From the cell containing the given text, extract its center point as (x, y) coordinate. 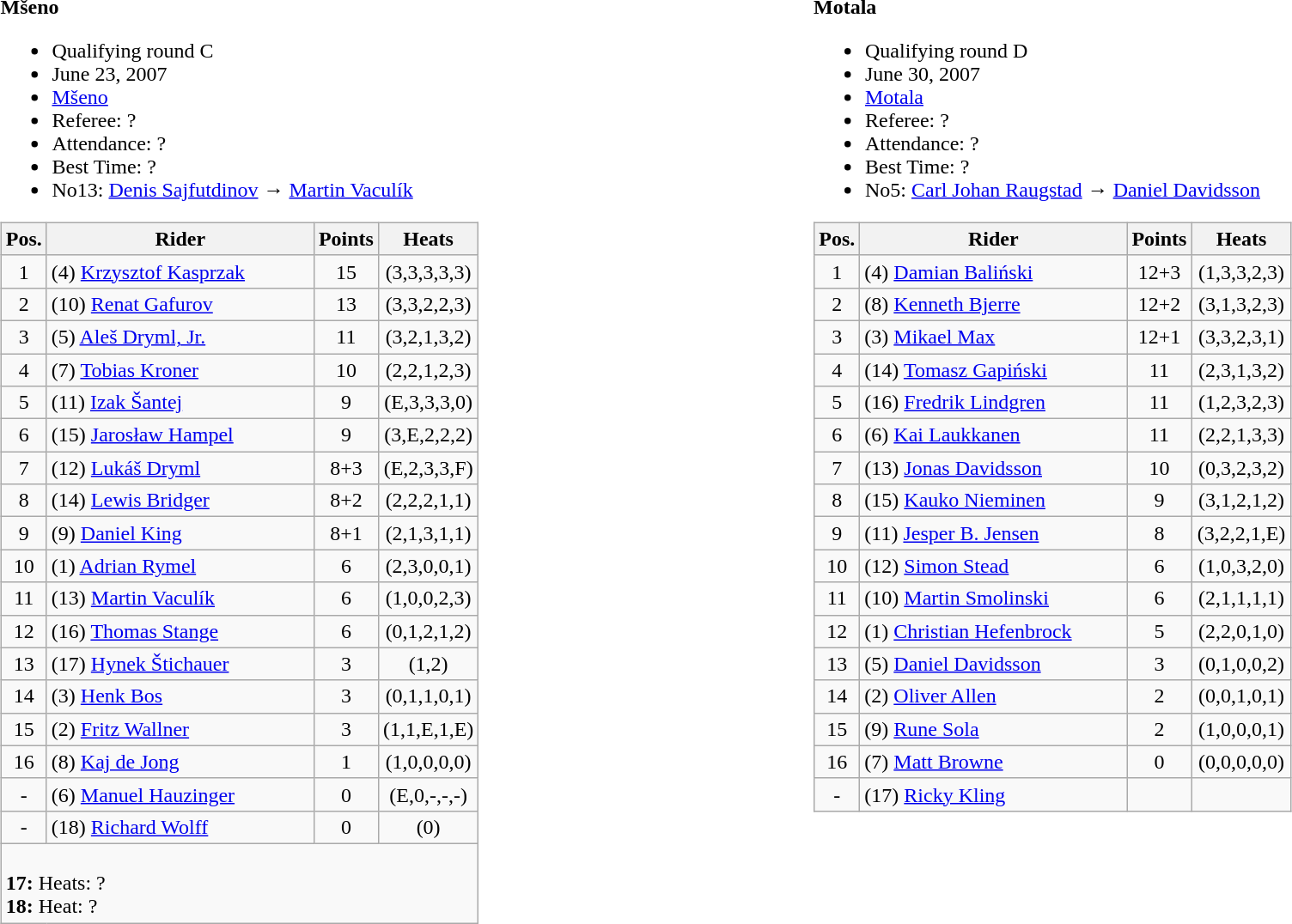
12+2 (1160, 304)
8+3 (345, 468)
(2,2,1,3,3) (1241, 435)
(7) Tobias Kroner (180, 370)
(15) Jarosław Hampel (180, 435)
(3,1,3,2,3) (1241, 304)
(1,2) (428, 664)
(3) Mikael Max (993, 337)
(2) Oliver Allen (993, 696)
(6) Kai Laukkanen (993, 435)
(0) (428, 827)
(9) Daniel King (180, 533)
(8) Kenneth Bjerre (993, 304)
(0,1,1,0,1) (428, 696)
(14) Lewis Bridger (180, 501)
(8) Kaj de Jong (180, 762)
(3,3,3,3,3) (428, 271)
(12) Simon Stead (993, 566)
(15) Kauko Nieminen (993, 501)
(1,0,0,2,3) (428, 599)
(5) Aleš Dryml, Jr. (180, 337)
(11) Izak Šantej (180, 403)
(18) Richard Wolff (180, 827)
17: Heats: ? 18: Heat: ? (240, 883)
(0,0,1,0,1) (1241, 696)
(1,3,3,2,3) (1241, 271)
(1) Adrian Rymel (180, 566)
(10) Martin Smolinski (993, 599)
(3,2,2,1,E) (1241, 533)
(10) Renat Gafurov (180, 304)
(2,2,1,2,3) (428, 370)
(11) Jesper B. Jensen (993, 533)
(1,0,0,0,1) (1241, 729)
(5) Daniel Davidsson (993, 664)
(3) Henk Bos (180, 696)
(0,1,0,0,2) (1241, 664)
(0,0,0,0,0) (1241, 762)
(4) Krzysztof Kasprzak (180, 271)
(1,1,E,1,E) (428, 729)
(13) Jonas Davidsson (993, 468)
(9) Rune Sola (993, 729)
(7) Matt Browne (993, 762)
(3,3,2,2,3) (428, 304)
(6) Manuel Hauzinger (180, 794)
(2,3,1,3,2) (1241, 370)
(2,1,1,1,1) (1241, 599)
(17) Hynek Štichauer (180, 664)
(2,1,3,1,1) (428, 533)
(0,1,2,1,2) (428, 631)
(16) Thomas Stange (180, 631)
(2) Fritz Wallner (180, 729)
(0,3,2,3,2) (1241, 468)
(1,2,3,2,3) (1241, 403)
(16) Fredrik Lindgren (993, 403)
(13) Martin Vaculík (180, 599)
(3,2,1,3,2) (428, 337)
12+3 (1160, 271)
(3,3,2,3,1) (1241, 337)
(3,1,2,1,2) (1241, 501)
(2,2,2,1,1) (428, 501)
(E,3,3,3,0) (428, 403)
(4) Damian Baliński (993, 271)
(E,2,3,3,F) (428, 468)
(17) Ricky Kling (993, 794)
(12) Lukáš Dryml (180, 468)
(2,2,0,1,0) (1241, 631)
(1,0,3,2,0) (1241, 566)
(2,3,0,0,1) (428, 566)
12+1 (1160, 337)
(14) Tomasz Gapiński (993, 370)
(1) Christian Hefenbrock (993, 631)
(1,0,0,0,0) (428, 762)
(E,0,-,-,-) (428, 794)
8+2 (345, 501)
(3,E,2,2,2) (428, 435)
8+1 (345, 533)
